Return (x, y) of the center of cell containing provided text 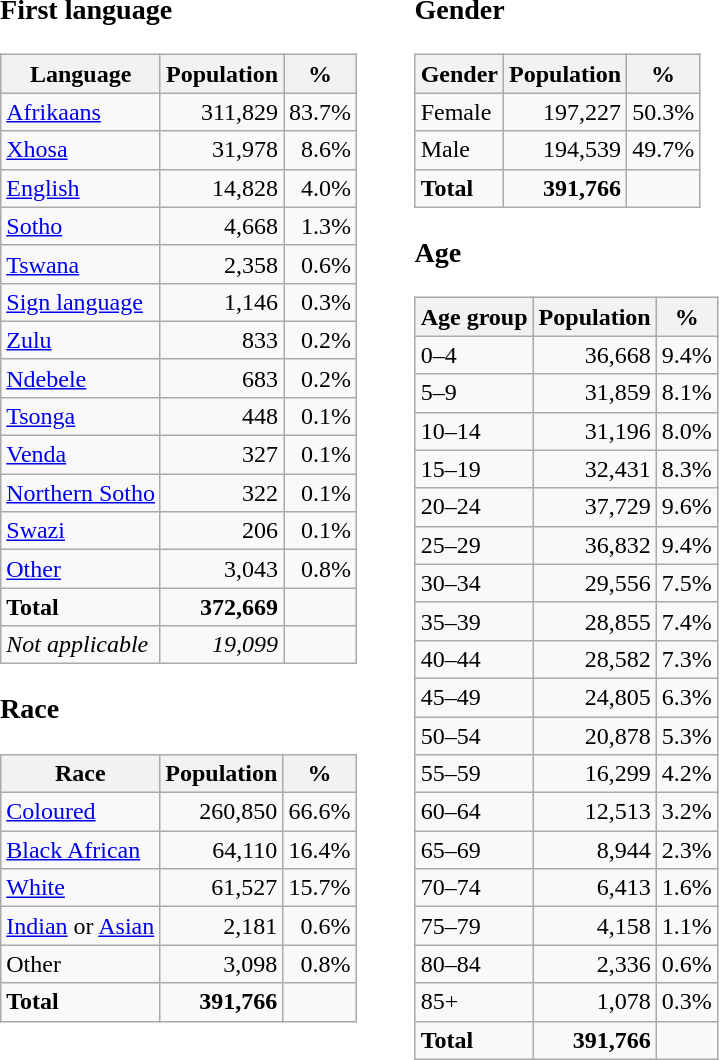
29,556 (594, 583)
Male (459, 150)
70–74 (474, 888)
Tsonga (81, 416)
36,832 (594, 545)
64,110 (222, 850)
8.3% (686, 469)
3.2% (686, 812)
65–69 (474, 850)
36,668 (594, 355)
206 (222, 531)
194,539 (566, 150)
49.7% (664, 150)
1.1% (686, 926)
5–9 (474, 393)
40–44 (474, 659)
15.7% (320, 888)
10–14 (474, 431)
6.3% (686, 697)
16,299 (594, 774)
28,582 (594, 659)
12,513 (594, 812)
2.3% (686, 850)
30–34 (474, 583)
Afrikaans (81, 112)
24,805 (594, 697)
1.3% (320, 226)
37,729 (594, 507)
197,227 (566, 112)
Swazi (81, 531)
75–79 (474, 926)
Zulu (81, 340)
2,358 (222, 264)
311,829 (222, 112)
31,859 (594, 393)
50.3% (664, 112)
25–29 (474, 545)
32,431 (594, 469)
327 (222, 455)
85+ (474, 1002)
80–84 (474, 964)
English (81, 188)
3,043 (222, 569)
8.0% (686, 431)
1,146 (222, 302)
372,669 (222, 607)
5.3% (686, 735)
8.6% (320, 150)
20,878 (594, 735)
Race (80, 774)
31,978 (222, 150)
1,078 (594, 1002)
Tswana (81, 264)
7.5% (686, 583)
2,336 (594, 964)
20–24 (474, 507)
7.3% (686, 659)
4,668 (222, 226)
7.4% (686, 621)
14,828 (222, 188)
Xhosa (81, 150)
1.6% (686, 888)
28,855 (594, 621)
60–64 (474, 812)
Not applicable (81, 645)
Sotho (81, 226)
15–19 (474, 469)
61,527 (222, 888)
Northern Sotho (81, 493)
2,181 (222, 926)
4.2% (686, 774)
322 (222, 493)
83.7% (320, 112)
683 (222, 378)
55–59 (474, 774)
Venda (81, 455)
Gender (459, 74)
0–4 (474, 355)
833 (222, 340)
50–54 (474, 735)
Indian or Asian (80, 926)
Sign language (81, 302)
8.1% (686, 393)
8,944 (594, 850)
Age group (474, 317)
Ndebele (81, 378)
Language (81, 74)
66.6% (320, 812)
31,196 (594, 431)
Black African (80, 850)
448 (222, 416)
19,099 (222, 645)
Female (459, 112)
4.0% (320, 188)
260,850 (222, 812)
White (80, 888)
6,413 (594, 888)
35–39 (474, 621)
4,158 (594, 926)
3,098 (222, 964)
Coloured (80, 812)
45–49 (474, 697)
9.6% (686, 507)
16.4% (320, 850)
